Find where the given text appears and provide that cell's center as (X, Y) coordinate. 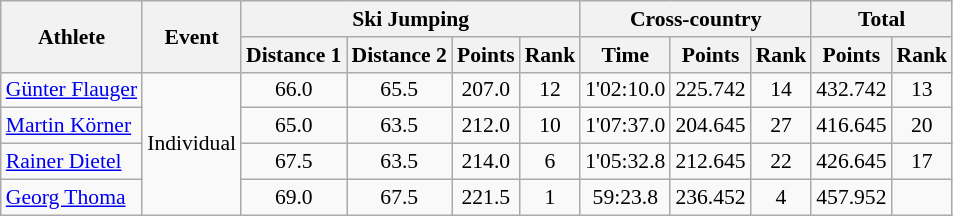
27 (782, 126)
432.742 (851, 90)
10 (550, 126)
Athlete (72, 36)
Martin Körner (72, 126)
Georg Thoma (72, 197)
Ski Jumping (410, 19)
Cross-country (696, 19)
20 (922, 126)
214.0 (486, 162)
204.645 (710, 126)
12 (550, 90)
212.0 (486, 126)
Rainer Dietel (72, 162)
Event (192, 36)
426.645 (851, 162)
4 (782, 197)
1'05:32.8 (625, 162)
22 (782, 162)
65.0 (294, 126)
212.645 (710, 162)
17 (922, 162)
Günter Flauger (72, 90)
6 (550, 162)
1 (550, 197)
65.5 (398, 90)
Distance 2 (398, 55)
236.452 (710, 197)
66.0 (294, 90)
Individual (192, 143)
13 (922, 90)
14 (782, 90)
225.742 (710, 90)
457.952 (851, 197)
221.5 (486, 197)
Total (882, 19)
Distance 1 (294, 55)
207.0 (486, 90)
59:23.8 (625, 197)
1'07:37.0 (625, 126)
Time (625, 55)
1'02:10.0 (625, 90)
69.0 (294, 197)
416.645 (851, 126)
